Capture the cell that displays the provided text and extract its [X, Y] central coordinate. 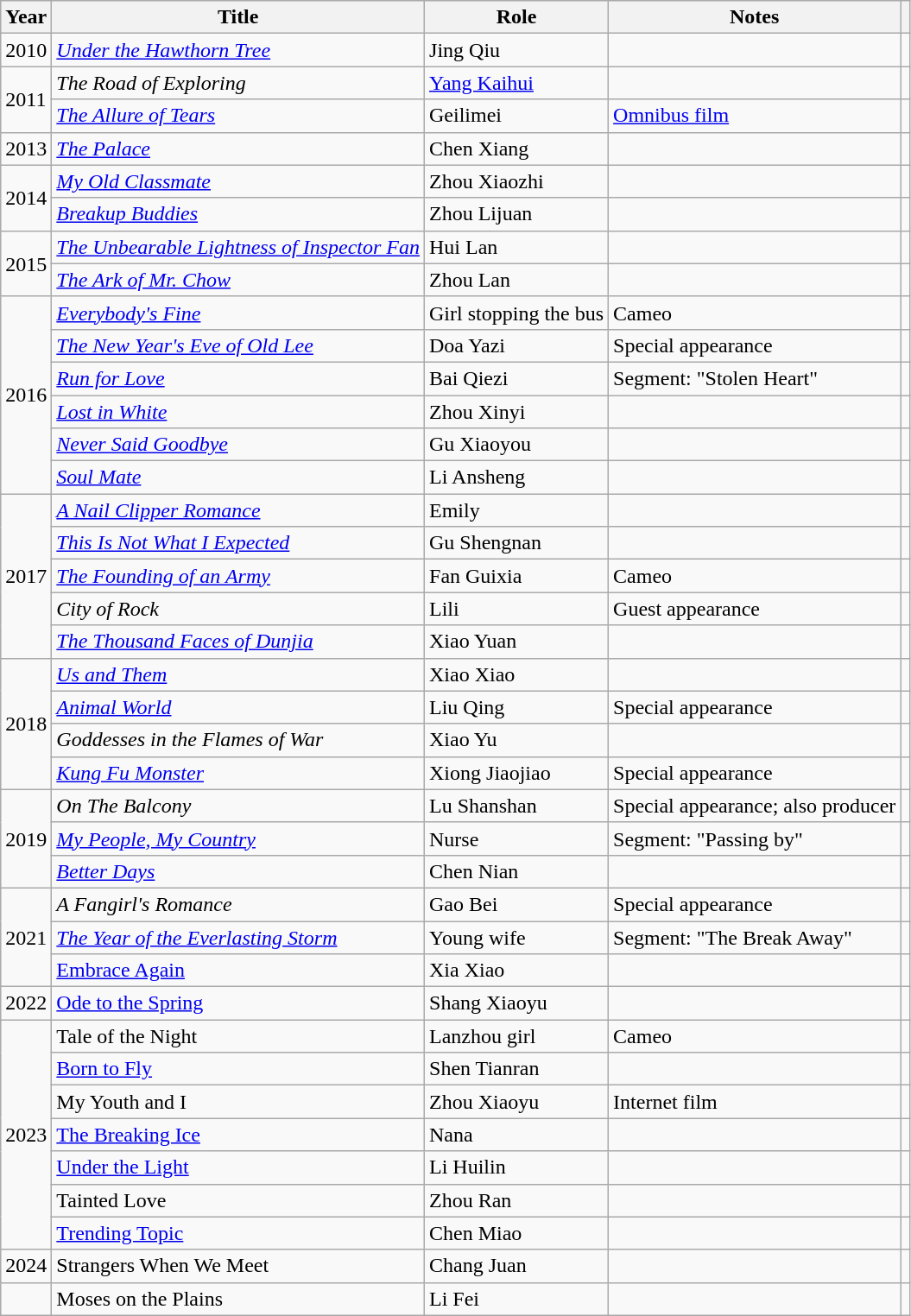
On The Balcony [238, 806]
My People, My Country [238, 838]
2016 [26, 395]
Under the Light [238, 1167]
Nurse [516, 838]
Chang Juan [516, 1266]
Title [238, 17]
Segment: "Stolen Heart" [755, 378]
Chen Nian [516, 871]
2019 [26, 838]
Lost in White [238, 412]
A Nail Clipper Romance [238, 510]
Zhou Xinyi [516, 412]
2014 [26, 198]
The Road of Exploring [238, 83]
Tale of the Night [238, 1036]
Li Fei [516, 1299]
2017 [26, 576]
Us and Them [238, 674]
Emily [516, 510]
Gao Bei [516, 904]
Yang Kaihui [516, 83]
Strangers When We Meet [238, 1266]
My Youth and I [238, 1102]
Notes [755, 17]
Geilimei [516, 116]
Guest appearance [755, 609]
Special appearance; also producer [755, 806]
Kung Fu Monster [238, 773]
Under the Hawthorn Tree [238, 50]
Shang Xiaoyu [516, 1003]
2024 [26, 1266]
City of Rock [238, 609]
Xiao Yu [516, 740]
The Unbearable Lightness of Inspector Fan [238, 247]
Li Ansheng [516, 478]
A Fangirl's Romance [238, 904]
Hui Lan [516, 247]
Zhou Xiaoyu [516, 1102]
2015 [26, 263]
Shen Tianran [516, 1069]
Omnibus film [755, 116]
Gu Shengnan [516, 543]
Chen Xiang [516, 149]
Everybody's Fine [238, 313]
Goddesses in the Flames of War [238, 740]
The New Year's Eve of Old Lee [238, 345]
The Palace [238, 149]
Li Huilin [516, 1167]
Gu Xiaoyou [516, 445]
2013 [26, 149]
Girl stopping the bus [516, 313]
Segment: "Passing by" [755, 838]
Run for Love [238, 378]
Role [516, 17]
Xia Xiao [516, 971]
Xiao Xiao [516, 674]
Internet film [755, 1102]
Zhou Lijuan [516, 214]
Trending Topic [238, 1233]
Tainted Love [238, 1200]
Lili [516, 609]
Lanzhou girl [516, 1036]
My Old Classmate [238, 181]
Doa Yazi [516, 345]
Fan Guixia [516, 576]
Breakup Buddies [238, 214]
Liu Qing [516, 707]
Never Said Goodbye [238, 445]
Zhou Ran [516, 1200]
This Is Not What I Expected [238, 543]
Xiao Yuan [516, 642]
2023 [26, 1135]
The Allure of Tears [238, 116]
The Ark of Mr. Chow [238, 280]
Year [26, 17]
Better Days [238, 871]
2021 [26, 937]
2011 [26, 99]
Xiong Jiaojiao [516, 773]
2010 [26, 50]
Zhou Xiaozhi [516, 181]
Embrace Again [238, 971]
Lu Shanshan [516, 806]
The Year of the Everlasting Storm [238, 937]
Ode to the Spring [238, 1003]
2018 [26, 724]
Young wife [516, 937]
Animal World [238, 707]
Moses on the Plains [238, 1299]
The Breaking Ice [238, 1135]
2022 [26, 1003]
Born to Fly [238, 1069]
Zhou Lan [516, 280]
Soul Mate [238, 478]
The Founding of an Army [238, 576]
Bai Qiezi [516, 378]
Segment: "The Break Away" [755, 937]
Nana [516, 1135]
Jing Qiu [516, 50]
Chen Miao [516, 1233]
The Thousand Faces of Dunjia [238, 642]
